Identify which cell holds the provided text, then report its [x, y] central coordinate. 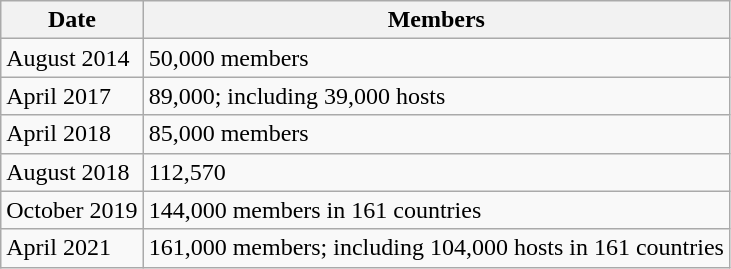
August 2014 [72, 58]
50,000 members [436, 58]
89,000; including 39,000 hosts [436, 96]
Date [72, 20]
August 2018 [72, 172]
Members [436, 20]
April 2018 [72, 134]
April 2021 [72, 248]
161,000 members; including 104,000 hosts in 161 countries [436, 248]
112,570 [436, 172]
85,000 members [436, 134]
October 2019 [72, 210]
144,000 members in 161 countries [436, 210]
April 2017 [72, 96]
